Provide the (x, y) coordinate of the cell's center where the given text is located.  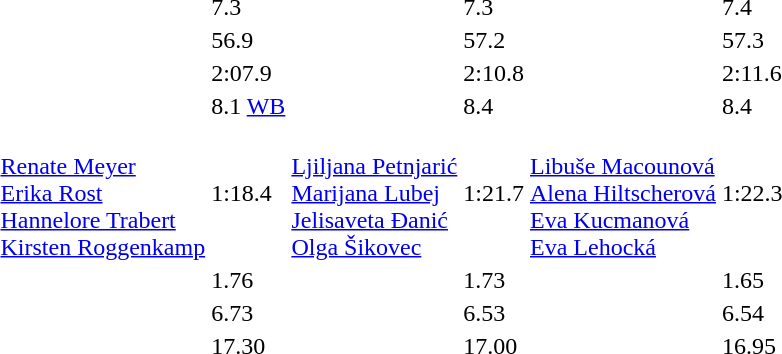
Libuše MacounováAlena HiltscherováEva KucmanováEva Lehocká (622, 193)
1.73 (494, 280)
1:21.7 (494, 193)
56.9 (248, 40)
6.73 (248, 313)
8.4 (494, 106)
1.76 (248, 280)
1:18.4 (248, 193)
2:10.8 (494, 73)
2:07.9 (248, 73)
8.1 WB (248, 106)
57.2 (494, 40)
Ljiljana PetnjarićMarijana LubejJelisaveta ĐanićOlga Šikovec (374, 193)
6.53 (494, 313)
